Locate the cell with the specified text and output its [x, y] center coordinate. 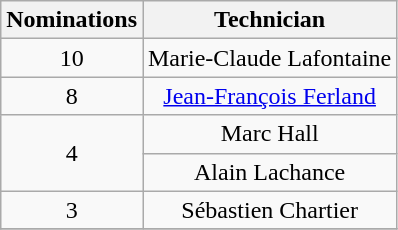
Sébastien Chartier [269, 210]
Nominations [72, 20]
4 [72, 153]
10 [72, 58]
Marie-Claude Lafontaine [269, 58]
Alain Lachance [269, 172]
Marc Hall [269, 134]
8 [72, 96]
Jean-François Ferland [269, 96]
Technician [269, 20]
3 [72, 210]
